Identify which cell holds the provided text, then report its (X, Y) central coordinate. 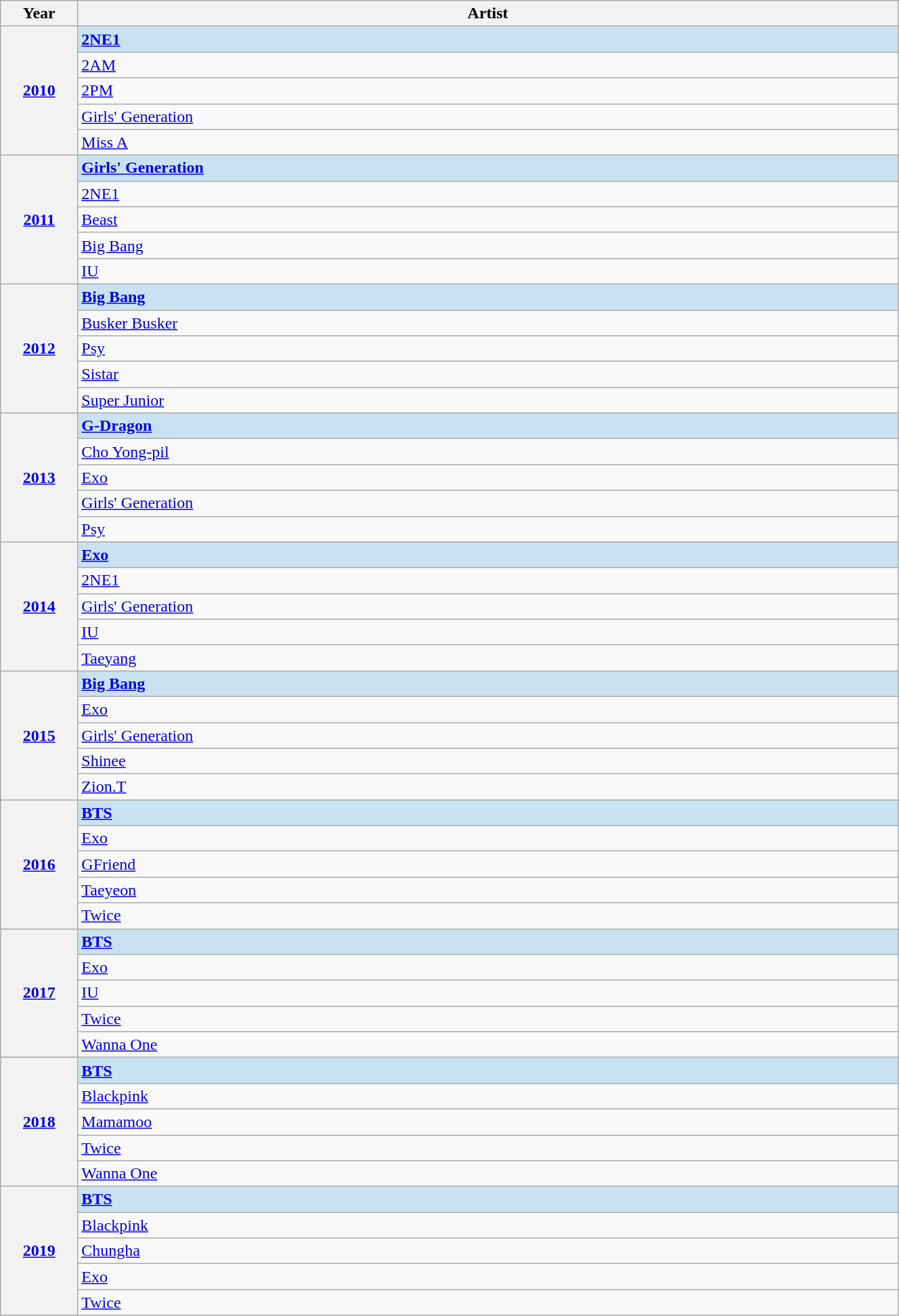
2018 (39, 1122)
2010 (39, 91)
2015 (39, 735)
Taeyang (488, 658)
Shinee (488, 761)
Super Junior (488, 400)
Mamamoo (488, 1122)
2019 (39, 1251)
2AM (488, 65)
Miss A (488, 142)
Sistar (488, 375)
GFriend (488, 864)
2012 (39, 348)
Taeyeon (488, 890)
2014 (39, 606)
Chungha (488, 1251)
Cho Yong-pil (488, 452)
Beast (488, 219)
2017 (39, 993)
Artist (488, 14)
2011 (39, 219)
2PM (488, 91)
G-Dragon (488, 426)
2016 (39, 864)
Busker Busker (488, 323)
Zion.T (488, 787)
Year (39, 14)
2013 (39, 477)
